Search for the cell housing the specified text and yield its [x, y] center coordinate. 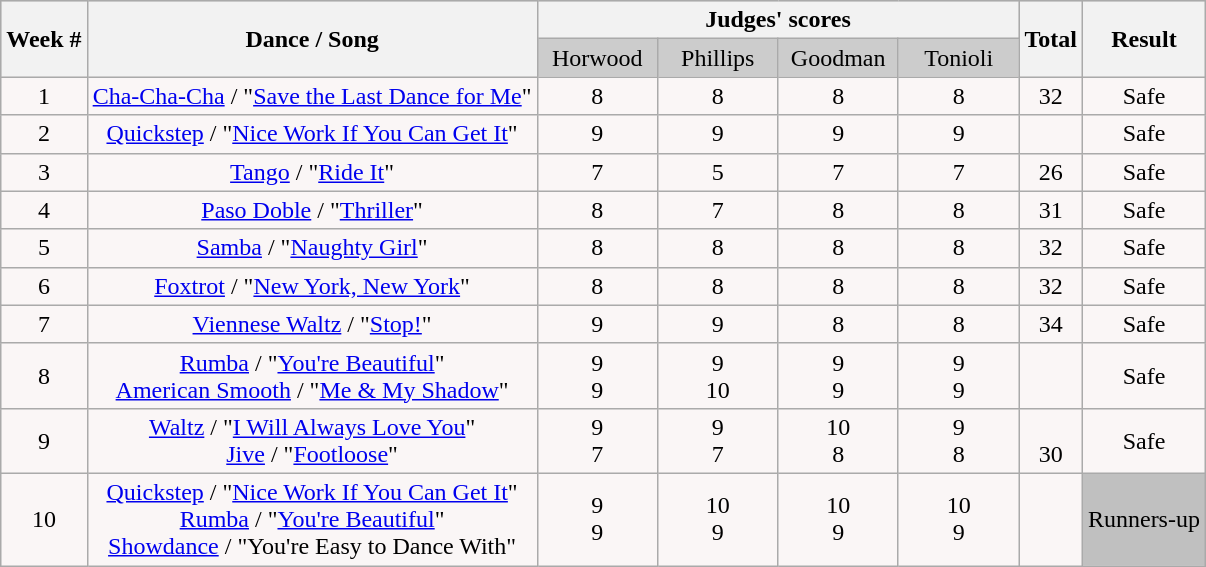
Viennese Waltz / "Stop!" [312, 324]
34 [1051, 324]
Tonioli [958, 58]
Cha-Cha-Cha / "Save the Last Dance for Me" [312, 96]
Judges' scores [778, 20]
6 [44, 286]
2 [44, 134]
31 [1051, 210]
Quickstep / "Nice Work If You Can Get It"Rumba / "You're Beautiful"Showdance / "You're Easy to Dance With" [312, 519]
Samba / "Naughty Girl" [312, 248]
910 [717, 376]
30 [1051, 440]
Waltz / "I Will Always Love You"Jive / "Footloose" [312, 440]
Phillips [717, 58]
10 [44, 519]
Runners-up [1144, 519]
98 [958, 440]
Horwood [597, 58]
Rumba / "You're Beautiful"American Smooth / "Me & My Shadow" [312, 376]
Quickstep / "Nice Work If You Can Get It" [312, 134]
Dance / Song [312, 39]
Total [1051, 39]
Tango / "Ride It" [312, 172]
Paso Doble / "Thriller" [312, 210]
4 [44, 210]
108 [838, 440]
Goodman [838, 58]
26 [1051, 172]
1 [44, 96]
Week # [44, 39]
Result [1144, 39]
Foxtrot / "New York, New York" [312, 286]
3 [44, 172]
